For the text-containing cell, return its midpoint in (x, y) coordinate format. 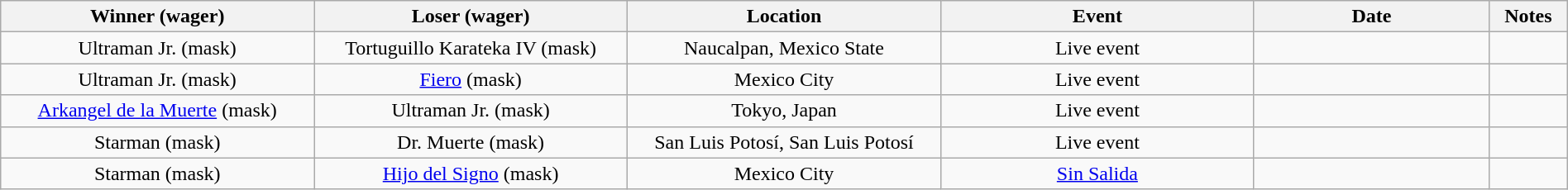
Hijo del Signo (mask) (471, 173)
Location (784, 17)
Dr. Muerte (mask) (471, 142)
Tokyo, Japan (784, 111)
Winner (wager) (157, 17)
Event (1097, 17)
Loser (wager) (471, 17)
San Luis Potosí, San Luis Potosí (784, 142)
Tortuguillo Karateka IV (mask) (471, 48)
Notes (1528, 17)
Fiero (mask) (471, 79)
Naucalpan, Mexico State (784, 48)
Sin Salida (1097, 173)
Arkangel de la Muerte (mask) (157, 111)
Date (1371, 17)
